Capture the cell that displays the provided text and extract its [X, Y] central coordinate. 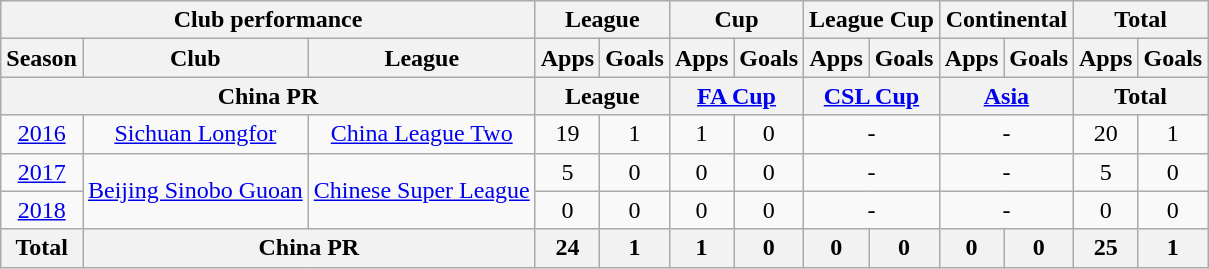
Club performance [268, 20]
Chinese Super League [422, 191]
Cup [736, 20]
20 [1106, 134]
Sichuan Longfor [195, 134]
19 [567, 134]
2016 [42, 134]
2018 [42, 210]
League Cup [872, 20]
Asia [1006, 96]
CSL Cup [872, 96]
Club [195, 58]
Continental [1006, 20]
Beijing Sinobo Guoan [195, 191]
24 [567, 248]
China League Two [422, 134]
2017 [42, 172]
FA Cup [736, 96]
25 [1106, 248]
Season [42, 58]
